Search for the cell housing the specified text and yield its [X, Y] center coordinate. 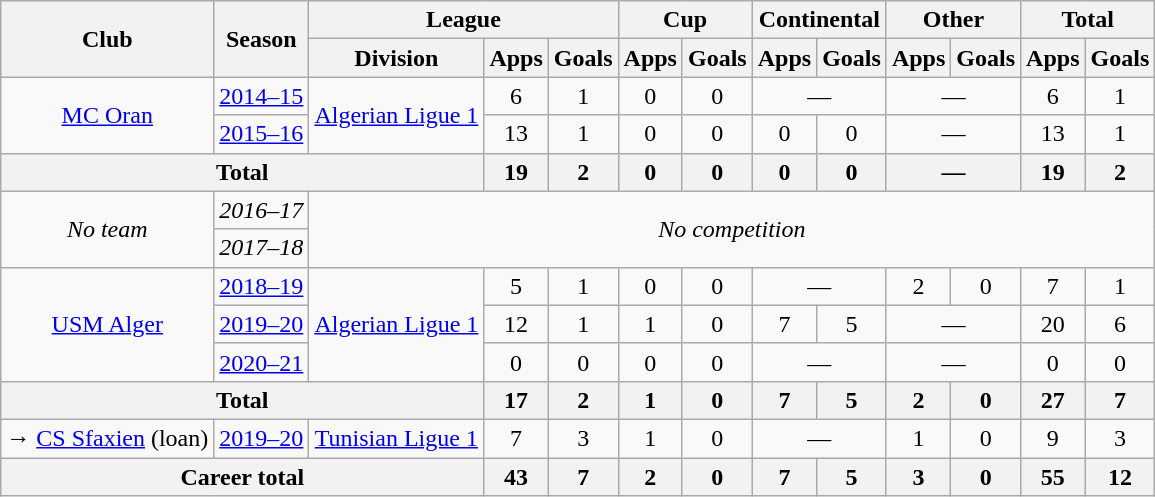
Tunisian Ligue 1 [396, 438]
→ CS Sfaxien (loan) [108, 438]
Other [953, 20]
2015–16 [262, 134]
43 [516, 477]
USM Alger [108, 324]
2017–18 [262, 248]
2020–21 [262, 362]
Club [108, 39]
55 [1053, 477]
Season [262, 39]
9 [1053, 438]
20 [1053, 324]
Division [396, 58]
No competition [732, 229]
MC Oran [108, 115]
Cup [685, 20]
Continental [819, 20]
17 [516, 400]
League [464, 20]
27 [1053, 400]
2016–17 [262, 210]
No team [108, 229]
2018–19 [262, 286]
2014–15 [262, 96]
Career total [242, 477]
